Locate the cell with the specified text and output its [X, Y] center coordinate. 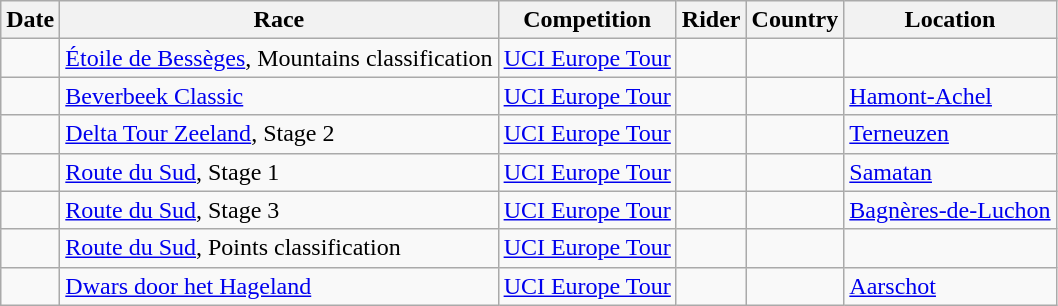
Location [950, 20]
Race [279, 20]
Samatan [950, 172]
Competition [587, 20]
Aarschot [950, 286]
Country [795, 20]
Terneuzen [950, 134]
Hamont-Achel [950, 96]
Date [30, 20]
Beverbeek Classic [279, 96]
Rider [711, 20]
Route du Sud, Points classification [279, 248]
Route du Sud, Stage 1 [279, 172]
Dwars door het Hageland [279, 286]
Route du Sud, Stage 3 [279, 210]
Delta Tour Zeeland, Stage 2 [279, 134]
Étoile de Bessèges, Mountains classification [279, 58]
Bagnères-de-Luchon [950, 210]
